Provide the (X, Y) coordinate of the cell's center where the given text is located.  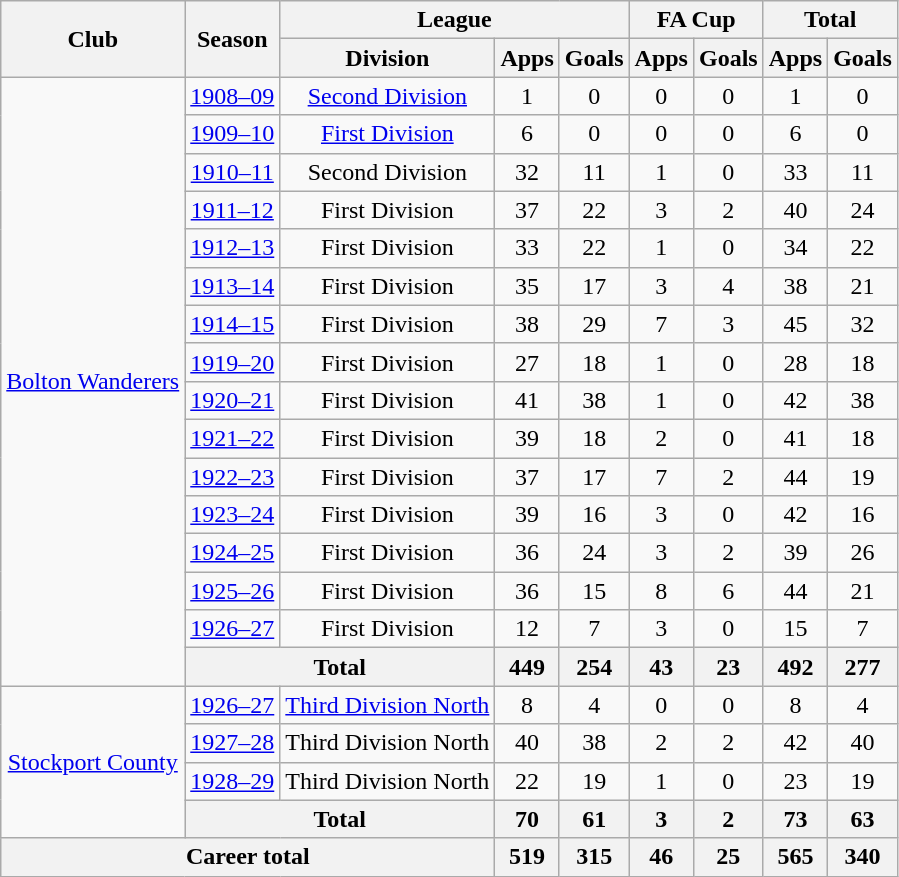
Division (388, 58)
35 (527, 286)
1908–09 (232, 96)
1920–21 (232, 400)
Bolton Wanderers (93, 382)
12 (527, 629)
1928–29 (232, 781)
519 (527, 857)
1924–25 (232, 553)
25 (728, 857)
1919–20 (232, 362)
45 (795, 324)
315 (594, 857)
27 (527, 362)
29 (594, 324)
1909–10 (232, 134)
1913–14 (232, 286)
26 (863, 553)
73 (795, 819)
1911–12 (232, 210)
League (454, 20)
34 (795, 248)
1923–24 (232, 515)
Club (93, 39)
1925–26 (232, 591)
340 (863, 857)
277 (863, 667)
Career total (248, 857)
Season (232, 39)
63 (863, 819)
70 (527, 819)
492 (795, 667)
1922–23 (232, 477)
28 (795, 362)
46 (661, 857)
254 (594, 667)
1927–28 (232, 743)
61 (594, 819)
1910–11 (232, 172)
FA Cup (696, 20)
565 (795, 857)
449 (527, 667)
43 (661, 667)
Stockport County (93, 762)
1912–13 (232, 248)
1921–22 (232, 438)
1914–15 (232, 324)
